Locate the cell with the specified text and output its [x, y] center coordinate. 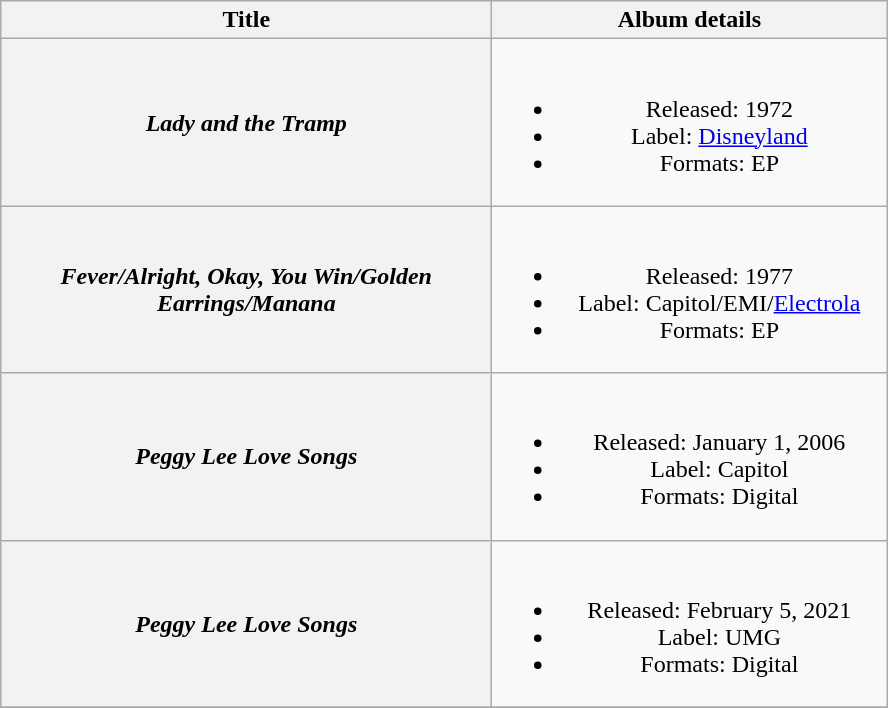
Fever/Alright, Okay, You Win/Golden Earrings/Manana [246, 290]
Lady and the Tramp [246, 122]
Title [246, 20]
Released: January 1, 2006Label: CapitolFormats: Digital [690, 456]
Released: February 5, 2021Label: UMGFormats: Digital [690, 624]
Album details [690, 20]
Released: 1972Label: DisneylandFormats: EP [690, 122]
Released: 1977Label: Capitol/EMI/ElectrolaFormats: EP [690, 290]
